For the text-containing cell, return its midpoint in (X, Y) coordinate format. 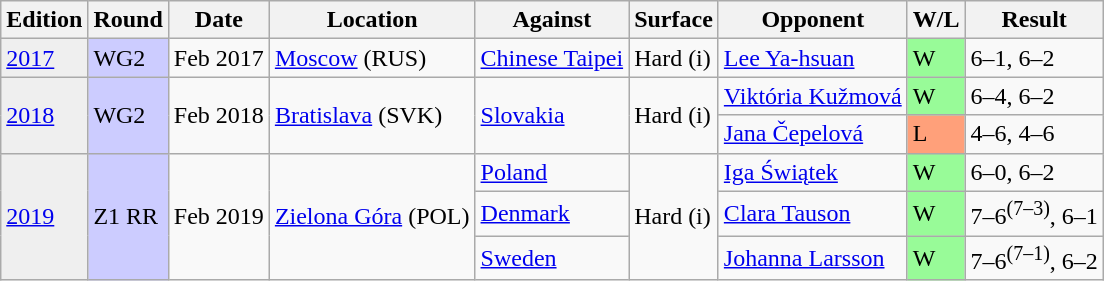
Feb 2018 (218, 115)
4–6, 4–6 (1034, 134)
Feb 2019 (218, 216)
Clara Tauson (812, 214)
Denmark (552, 214)
2017 (44, 58)
Opponent (812, 20)
Sweden (552, 258)
Bratislava (SVK) (372, 115)
2018 (44, 115)
Zielona Góra (POL) (372, 216)
L (936, 134)
Jana Čepelová (812, 134)
Chinese Taipei (552, 58)
Result (1034, 20)
Lee Ya-hsuan (812, 58)
Location (372, 20)
7–6(7–1), 6–2 (1034, 258)
Johanna Larsson (812, 258)
6–1, 6–2 (1034, 58)
Feb 2017 (218, 58)
Edition (44, 20)
Date (218, 20)
Moscow (RUS) (372, 58)
6–4, 6–2 (1034, 96)
Z1 RR (128, 216)
Surface (674, 20)
6–0, 6–2 (1034, 172)
W/L (936, 20)
7–6(7–3), 6–1 (1034, 214)
2019 (44, 216)
Iga Świątek (812, 172)
Slovakia (552, 115)
Against (552, 20)
Poland (552, 172)
Round (128, 20)
Viktória Kužmová (812, 96)
